Pinpoint the cell where the given text exists, returning its (X, Y) midpoint coordinate. 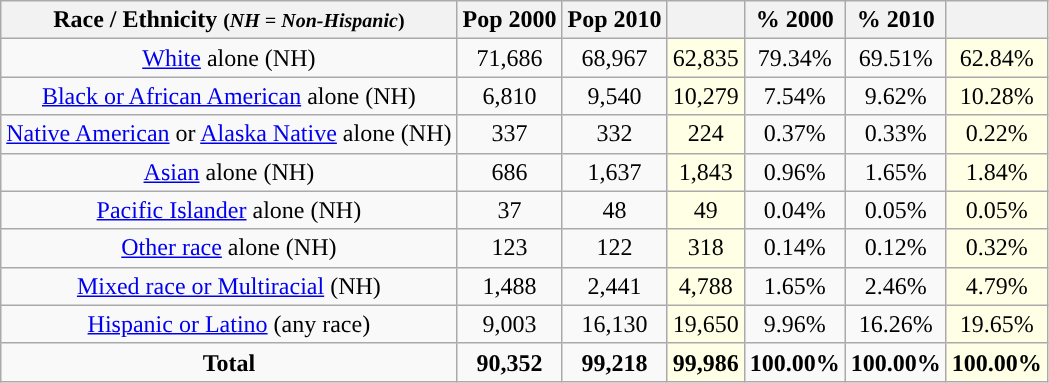
224 (706, 134)
99,218 (614, 362)
49 (706, 210)
0.12% (896, 248)
Race / Ethnicity (NH = Non-Hispanic) (229, 20)
332 (614, 134)
16.26% (896, 324)
0.14% (794, 248)
0.96% (794, 172)
Asian alone (NH) (229, 172)
% 2010 (896, 20)
2.46% (896, 286)
2,441 (614, 286)
White alone (NH) (229, 58)
4.79% (996, 286)
1,843 (706, 172)
48 (614, 210)
0.37% (794, 134)
% 2000 (794, 20)
62.84% (996, 58)
1.84% (996, 172)
Hispanic or Latino (any race) (229, 324)
Pop 2010 (614, 20)
0.33% (896, 134)
99,986 (706, 362)
71,686 (510, 58)
69.51% (896, 58)
16,130 (614, 324)
19,650 (706, 324)
6,810 (510, 96)
Other race alone (NH) (229, 248)
62,835 (706, 58)
9,003 (510, 324)
19.65% (996, 324)
0.22% (996, 134)
318 (706, 248)
1,488 (510, 286)
4,788 (706, 286)
Pacific Islander alone (NH) (229, 210)
Mixed race or Multiracial (NH) (229, 286)
79.34% (794, 58)
37 (510, 210)
9.96% (794, 324)
90,352 (510, 362)
686 (510, 172)
9.62% (896, 96)
Black or African American alone (NH) (229, 96)
1,637 (614, 172)
0.04% (794, 210)
10.28% (996, 96)
9,540 (614, 96)
Native American or Alaska Native alone (NH) (229, 134)
0.32% (996, 248)
122 (614, 248)
337 (510, 134)
123 (510, 248)
Total (229, 362)
68,967 (614, 58)
7.54% (794, 96)
Pop 2000 (510, 20)
10,279 (706, 96)
